Search for the cell housing the specified text and yield its [x, y] center coordinate. 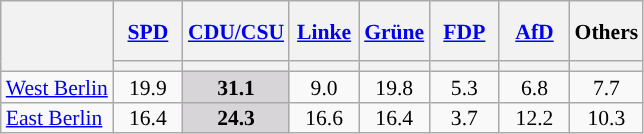
Linke [324, 31]
9.0 [324, 86]
16.6 [324, 118]
West Berlin [57, 86]
24.3 [236, 118]
SPD [148, 31]
6.8 [534, 86]
East Berlin [57, 118]
Grüne [394, 31]
AfD [534, 31]
12.2 [534, 118]
19.9 [148, 86]
5.3 [464, 86]
Others [607, 31]
FDP [464, 31]
10.3 [607, 118]
31.1 [236, 86]
3.7 [464, 118]
CDU/CSU [236, 31]
7.7 [607, 86]
19.8 [394, 86]
